Search for the cell housing the specified text and yield its [x, y] center coordinate. 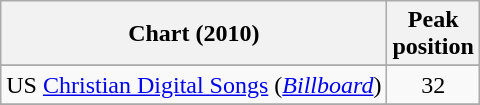
32 [433, 85]
Peak position [433, 34]
US Christian Digital Songs (Billboard) [194, 85]
Chart (2010) [194, 34]
